Search for the cell housing the specified text and yield its [x, y] center coordinate. 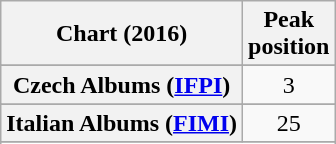
Czech Albums (IFPI) [122, 85]
25 [289, 123]
Italian Albums (FIMI) [122, 123]
Peak position [289, 34]
Chart (2016) [122, 34]
3 [289, 85]
